Pinpoint the cell where the given text exists, returning its [X, Y] midpoint coordinate. 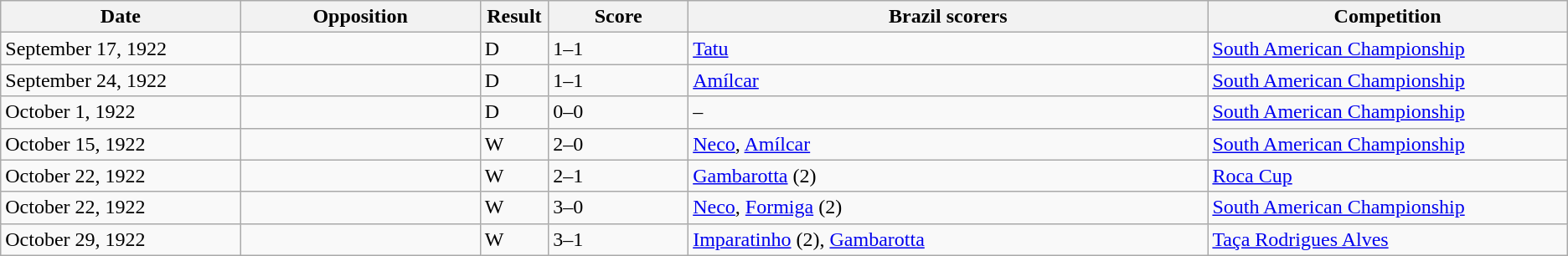
Competition [1387, 17]
Neco, Formiga (2) [948, 207]
Gambarotta (2) [948, 176]
October 29, 1922 [121, 239]
3–1 [618, 239]
Brazil scorers [948, 17]
September 24, 1922 [121, 80]
2–0 [618, 144]
Tatu [948, 49]
Taça Rodrigues Alves [1387, 239]
Imparatinho (2), Gambarotta [948, 239]
2–1 [618, 176]
– [948, 112]
Neco, Amílcar [948, 144]
Amílcar [948, 80]
0–0 [618, 112]
Score [618, 17]
Result [514, 17]
October 1, 1922 [121, 112]
Date [121, 17]
September 17, 1922 [121, 49]
Roca Cup [1387, 176]
3–0 [618, 207]
October 15, 1922 [121, 144]
Opposition [360, 17]
